Locate the cell with the specified text and output its [x, y] center coordinate. 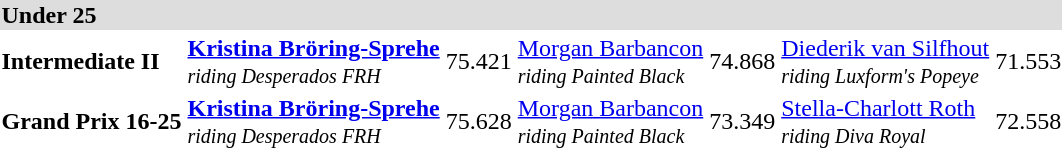
74.868 [742, 62]
Kristina Bröring-Sprehe riding Desperados FRH [314, 62]
75.421 [478, 62]
Morgan Barbancon riding Painted Black [610, 62]
Intermediate II [92, 62]
Diederik van Silfhout riding Luxform's Popeye [886, 62]
